Output the (x, y) coordinate of the center of the cell containing the given text.  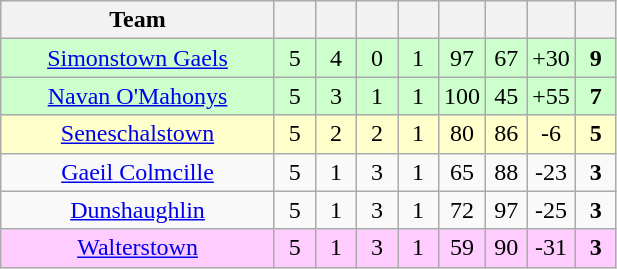
Navan O'Mahonys (138, 96)
80 (462, 134)
-25 (552, 210)
Walterstown (138, 248)
Seneschalstown (138, 134)
9 (596, 58)
67 (506, 58)
72 (462, 210)
+55 (552, 96)
45 (506, 96)
100 (462, 96)
-31 (552, 248)
86 (506, 134)
Team (138, 20)
Dunshaughlin (138, 210)
-6 (552, 134)
7 (596, 96)
Gaeil Colmcille (138, 172)
Simonstown Gaels (138, 58)
+30 (552, 58)
90 (506, 248)
59 (462, 248)
4 (336, 58)
-23 (552, 172)
65 (462, 172)
0 (376, 58)
88 (506, 172)
